Provide the (x, y) coordinate of the cell's center where the given text is located.  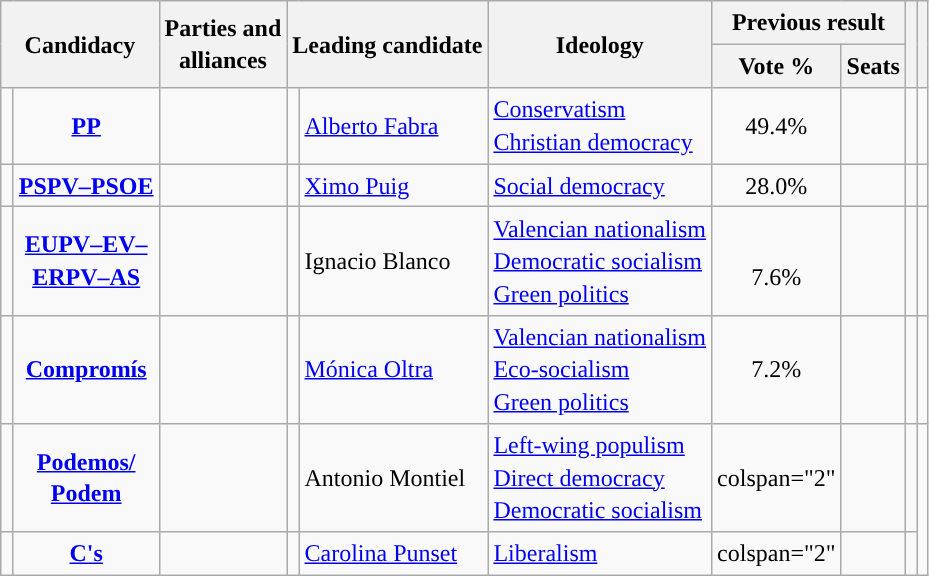
7.2% (777, 369)
Antonio Montiel (394, 477)
PSPV–PSOE (86, 186)
7.6% (777, 261)
Vote % (777, 66)
Ximo Puig (394, 186)
Carolina Punset (394, 554)
Ideology (600, 44)
Social democracy (600, 186)
PP (86, 126)
Valencian nationalismEco-socialismGreen politics (600, 369)
Alberto Fabra (394, 126)
Candidacy (80, 44)
Mónica Oltra (394, 369)
Leading candidate (388, 44)
Previous result (809, 22)
49.4% (777, 126)
Left-wing populismDirect democracyDemocratic socialism (600, 477)
C's (86, 554)
Ignacio Blanco (394, 261)
Parties andalliances (223, 44)
Compromís (86, 369)
Valencian nationalismDemocratic socialismGreen politics (600, 261)
EUPV–EV–ERPV–AS (86, 261)
Liberalism (600, 554)
Seats (873, 66)
Podemos/Podem (86, 477)
28.0% (777, 186)
ConservatismChristian democracy (600, 126)
